Provide the (x, y) coordinate of the cell's center where the given text is located.  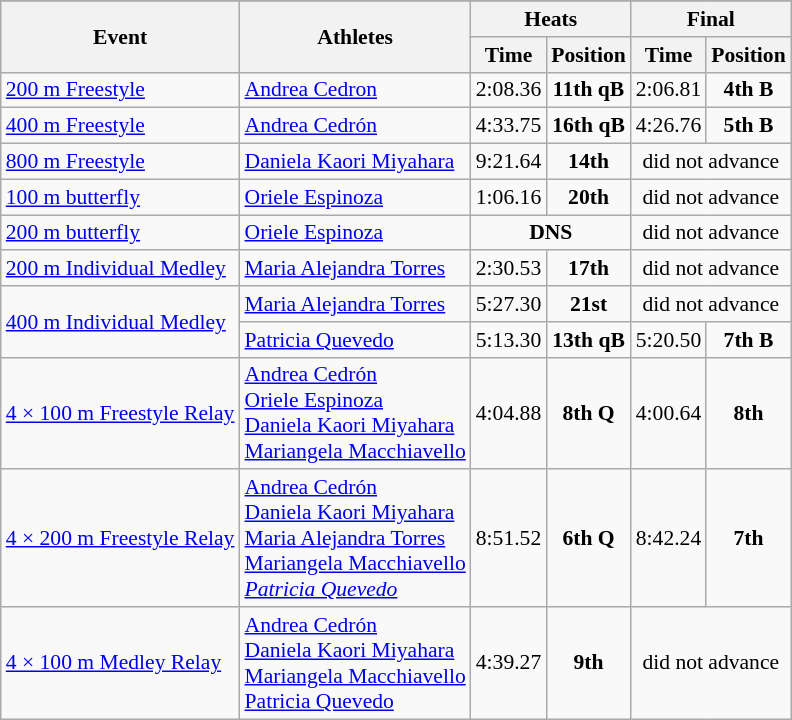
400 m Individual Medley (120, 322)
4th B (748, 90)
Andrea Cedrón (354, 126)
400 m Freestyle (120, 126)
2:30.53 (508, 269)
4 × 100 m Freestyle Relay (120, 413)
8:42.24 (668, 539)
5th B (748, 126)
800 m Freestyle (120, 162)
200 m Individual Medley (120, 269)
200 m Freestyle (120, 90)
Andrea Cedron (354, 90)
Final (711, 19)
200 m butterfly (120, 233)
Daniela Kaori Miyahara (354, 162)
8:51.52 (508, 539)
9:21.64 (508, 162)
Heats (551, 19)
4:39.27 (508, 663)
4 × 100 m Medley Relay (120, 663)
5:13.30 (508, 340)
Andrea CedrónDaniela Kaori MiyaharaMariangela MacchiavelloPatricia Quevedo (354, 663)
2:06.81 (668, 90)
7th B (748, 340)
7th (748, 539)
Athletes (354, 36)
14th (588, 162)
16th qB (588, 126)
4:33.75 (508, 126)
6th Q (588, 539)
Event (120, 36)
8th Q (588, 413)
DNS (551, 233)
Patricia Quevedo (354, 340)
5:20.50 (668, 340)
4:26.76 (668, 126)
13th qB (588, 340)
1:06.16 (508, 197)
100 m butterfly (120, 197)
4:04.88 (508, 413)
17th (588, 269)
Andrea CedrónDaniela Kaori MiyaharaMaria Alejandra TorresMariangela MacchiavelloPatricia Quevedo (354, 539)
21st (588, 304)
20th (588, 197)
8th (748, 413)
11th qB (588, 90)
9th (588, 663)
5:27.30 (508, 304)
Andrea CedrónOriele EspinozaDaniela Kaori MiyaharaMariangela Macchiavello (354, 413)
4 × 200 m Freestyle Relay (120, 539)
2:08.36 (508, 90)
4:00.64 (668, 413)
